Provide the (x, y) coordinate of the cell's center where the given text is located.  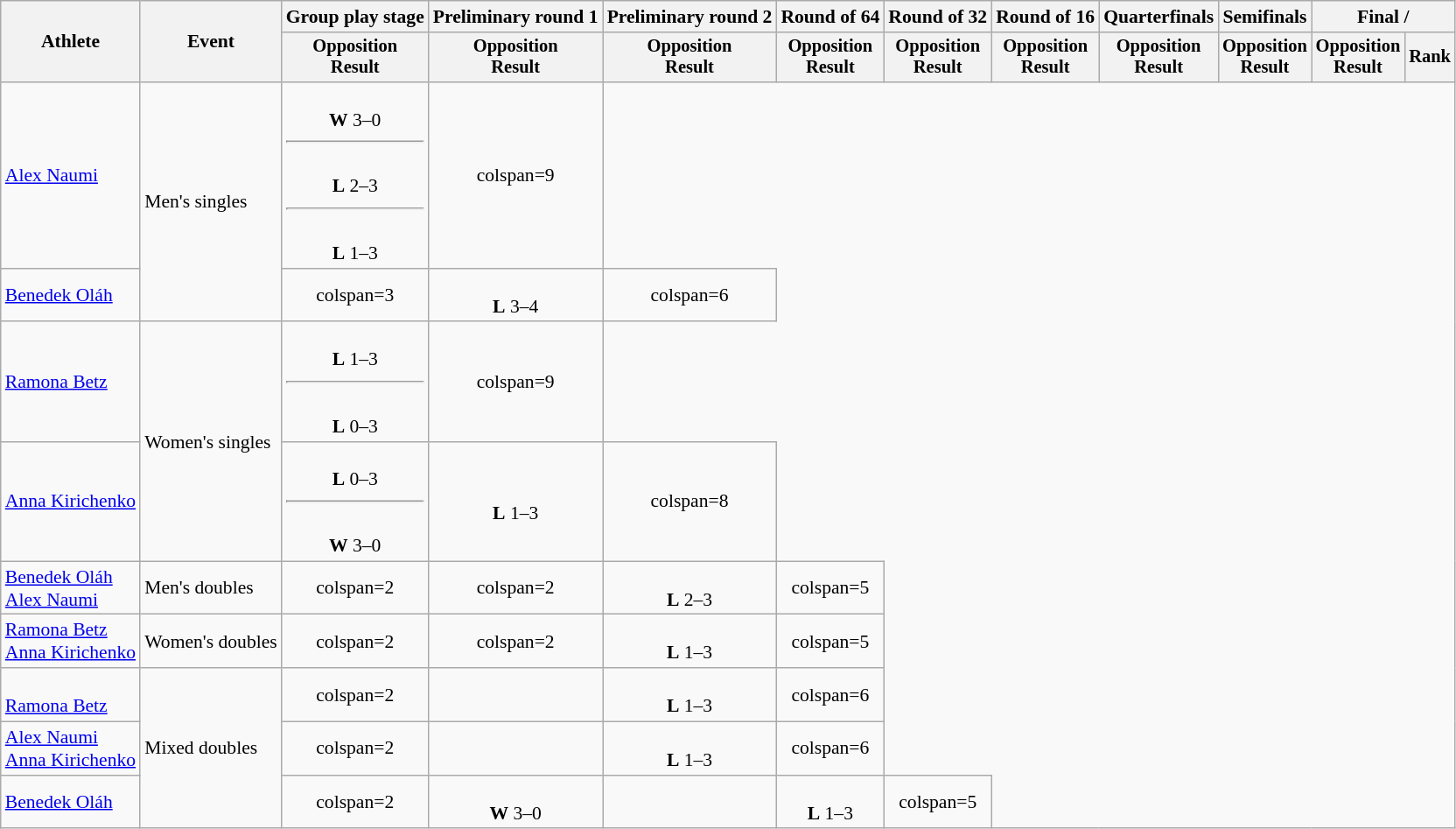
Ramona BetzAnna Kirichenko (70, 641)
Round of 16 (1045, 17)
L 3–4 (516, 296)
Alex NaumiAnna Kirichenko (70, 749)
Men's doubles (211, 588)
L 2–3 (689, 588)
colspan=3 (355, 296)
Anna Kirichenko (70, 502)
W 3–0 (516, 802)
L 1–3L 0–3 (355, 382)
Women's doubles (211, 641)
Mixed doubles (211, 748)
Women's singles (211, 441)
L 0–3W 3–0 (355, 502)
colspan=8 (689, 502)
Benedek OláhAlex Naumi (70, 588)
Alex Naumi (70, 175)
Preliminary round 2 (689, 17)
Round of 32 (938, 17)
Group play stage (355, 17)
Athlete (70, 42)
Event (211, 42)
Round of 64 (829, 17)
Men's singles (211, 201)
Rank (1430, 58)
Preliminary round 1 (516, 17)
Quarterfinals (1158, 17)
Final / (1383, 17)
W 3–0L 2–3L 1–3 (355, 175)
Semifinals (1265, 17)
